Pinpoint the cell where the given text exists, returning its [x, y] midpoint coordinate. 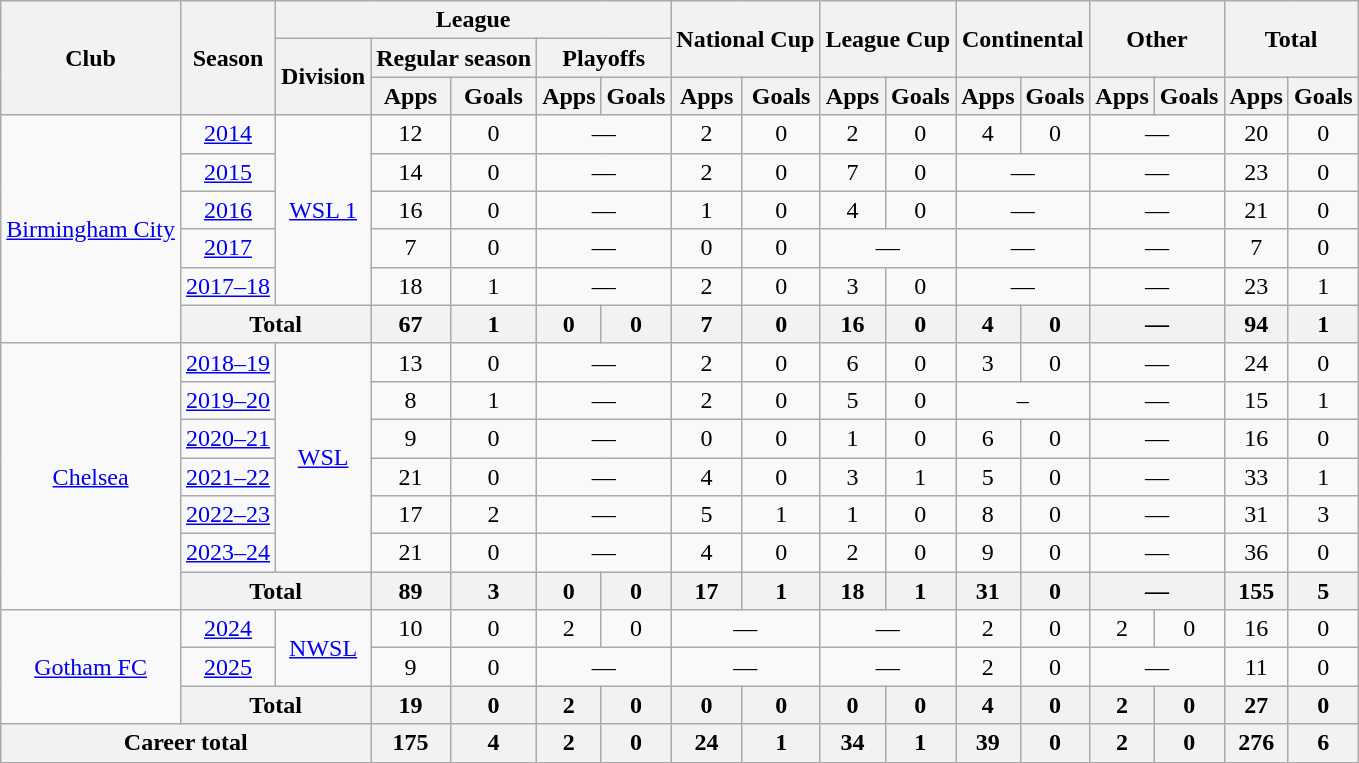
League Cup [888, 39]
2015 [228, 172]
Chelsea [91, 476]
Birmingham City [91, 229]
Season [228, 58]
34 [852, 743]
89 [411, 591]
2022–23 [228, 515]
175 [411, 743]
2023–24 [228, 553]
10 [411, 629]
Career total [186, 743]
Gotham FC [91, 667]
2019–20 [228, 400]
15 [1256, 400]
20 [1256, 134]
2020–21 [228, 438]
Continental [1023, 39]
11 [1256, 667]
2014 [228, 134]
Division [324, 77]
36 [1256, 553]
2017–18 [228, 286]
155 [1256, 591]
94 [1256, 324]
14 [411, 172]
2024 [228, 629]
19 [411, 705]
League [474, 20]
12 [411, 134]
2025 [228, 667]
Playoffs [604, 58]
National Cup [746, 39]
13 [411, 362]
2021–22 [228, 477]
Other [1157, 39]
WSL 1 [324, 210]
NWSL [324, 648]
2016 [228, 210]
33 [1256, 477]
2018–19 [228, 362]
Regular season [454, 58]
WSL [324, 457]
Club [91, 58]
39 [988, 743]
2017 [228, 248]
27 [1256, 705]
276 [1256, 743]
– [1023, 400]
67 [411, 324]
